Locate the cell with the specified text and output its [X, Y] center coordinate. 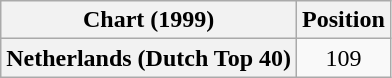
Netherlands (Dutch Top 40) [149, 58]
Chart (1999) [149, 20]
109 [344, 58]
Position [344, 20]
